Capture the cell that displays the provided text and extract its (x, y) central coordinate. 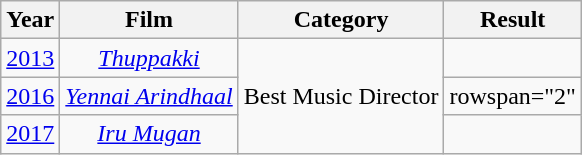
2016 (30, 96)
2013 (30, 58)
rowspan="2" (513, 96)
Iru Mugan (149, 134)
Thuppakki (149, 58)
Year (30, 20)
2017 (30, 134)
Best Music Director (341, 96)
Film (149, 20)
Yennai Arindhaal (149, 96)
Result (513, 20)
Category (341, 20)
